Pinpoint the cell where the given text exists, returning its [X, Y] midpoint coordinate. 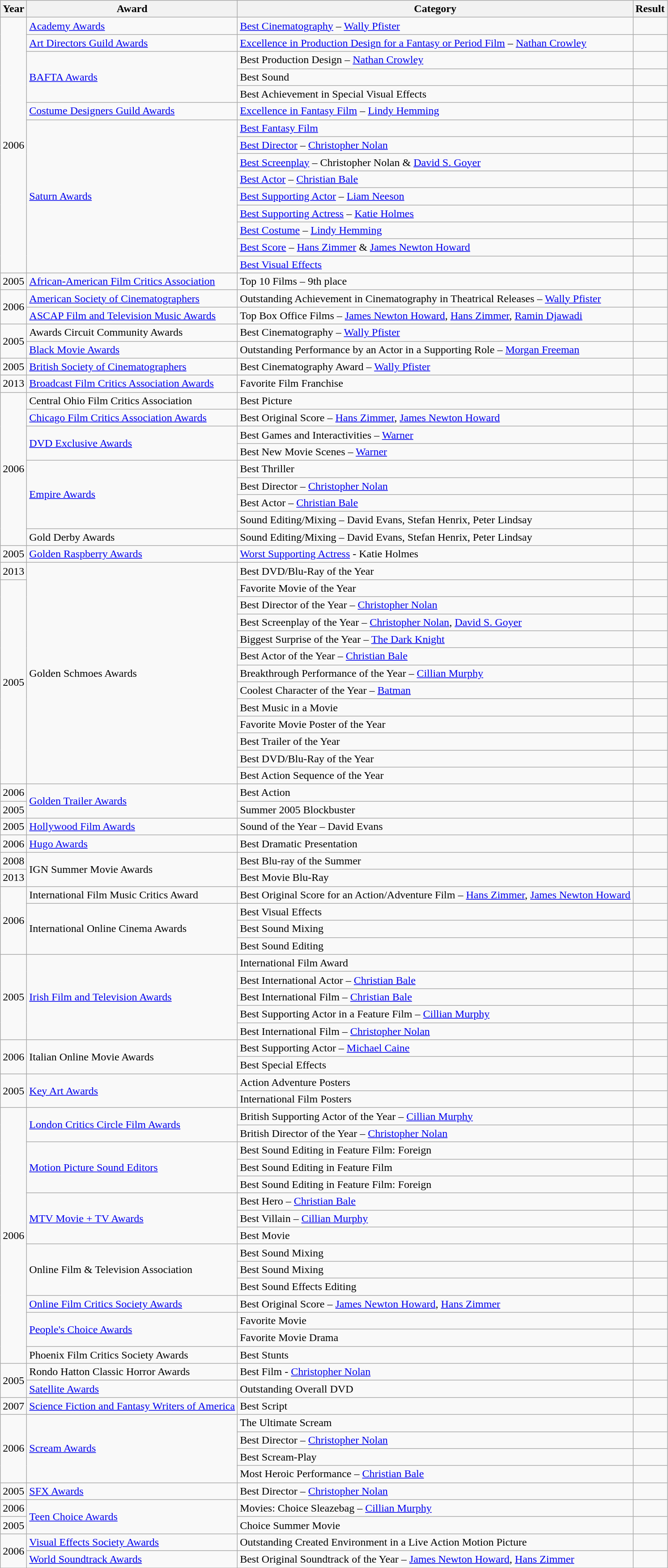
Coolest Character of the Year – Batman [435, 690]
BAFTA Awards [132, 77]
Best Villain – Cillian Murphy [435, 1218]
Best Movie Blu-Ray [435, 878]
Phoenix Film Critics Society Awards [132, 1355]
Science Fiction and Fantasy Writers of America [132, 1406]
Best Costume – Lindy Hemming [435, 231]
Best Sound Editing [435, 946]
International Film Posters [435, 1099]
International Film Music Critics Award [132, 895]
Action Adventure Posters [435, 1082]
Rondo Hatton Classic Horror Awards [132, 1372]
Best New Movie Scenes – Warner [435, 452]
Hugo Awards [132, 844]
Excellence in Production Design for a Fantasy or Period Film – Nathan Crowley [435, 43]
2008 [13, 861]
Favorite Movie Drama [435, 1338]
Visual Effects Society Awards [132, 1542]
Gold Derby Awards [132, 537]
World Soundtrack Awards [132, 1559]
Teen Choice Awards [132, 1517]
Award [132, 9]
Best Hero – Christian Bale [435, 1201]
Italian Online Movie Awards [132, 1057]
Best Blu-ray of the Summer [435, 861]
Best Sound [435, 77]
Outstanding Achievement in Cinematography in Theatrical Releases – Wally Pfister [435, 299]
Worst Supporting Actress - Katie Holmes [435, 554]
Top 10 Films – 9th place [435, 282]
SFX Awards [132, 1491]
Best Fantasy Film [435, 128]
Best Original Soundtrack of the Year – James Newton Howard, Hans Zimmer [435, 1559]
Result [650, 9]
DVD Exclusive Awards [132, 443]
Best International Film – Christian Bale [435, 997]
Golden Trailer Awards [132, 801]
Best Production Design – Nathan Crowley [435, 60]
Best Games and Interactivities – Warner [435, 435]
Best Original Score – Hans Zimmer, James Newton Howard [435, 418]
Most Heroic Performance – Christian Bale [435, 1474]
Central Ohio Film Critics Association [132, 401]
Best Sound Effects Editing [435, 1286]
Empire Awards [132, 494]
Saturn Awards [132, 196]
Favorite Movie Poster of the Year [435, 724]
British Society of Cinematographers [132, 367]
Black Movie Awards [132, 350]
Choice Summer Movie [435, 1525]
Art Directors Guild Awards [132, 43]
Best Music in a Movie [435, 707]
International Film Award [435, 963]
ASCAP Film and Television Music Awards [132, 316]
Movies: Choice Sleazebag – Cillian Murphy [435, 1508]
Costume Designers Guild Awards [132, 111]
British Director of the Year – Christopher Nolan [435, 1133]
Best Original Score – James Newton Howard, Hans Zimmer [435, 1304]
Best Picture [435, 401]
Sound of the Year – David Evans [435, 827]
Best Action Sequence of the Year [435, 776]
Best Supporting Actor in a Feature Film – Cillian Murphy [435, 1014]
IGN Summer Movie Awards [132, 869]
Favorite Movie [435, 1321]
Excellence in Fantasy Film – Lindy Hemming [435, 111]
Best Achievement in Special Visual Effects [435, 94]
Year [13, 9]
American Society of Cinematographers [132, 299]
Biggest Surprise of the Year – The Dark Knight [435, 639]
Summer 2005 Blockbuster [435, 810]
Key Art Awards [132, 1091]
MTV Movie + TV Awards [132, 1218]
Irish Film and Television Awards [132, 997]
Motion Picture Sound Editors [132, 1167]
London Critics Circle Film Awards [132, 1125]
Chicago Film Critics Association Awards [132, 418]
Best Thriller [435, 469]
Best Supporting Actress – Katie Holmes [435, 214]
Best International Actor – Christian Bale [435, 980]
Best Score – Hans Zimmer & James Newton Howard [435, 248]
Best Screenplay of the Year – Christopher Nolan, David S. Goyer [435, 622]
Breakthrough Performance of the Year – Cillian Murphy [435, 673]
Best Supporting Actor – Michael Caine [435, 1048]
Top Box Office Films – James Newton Howard, Hans Zimmer, Ramin Djawadi [435, 316]
British Supporting Actor of the Year – Cillian Murphy [435, 1116]
Best Dramatic Presentation [435, 844]
Best Movie [435, 1235]
Broadcast Film Critics Association Awards [132, 384]
Best Director of the Year – Christopher Nolan [435, 605]
Category [435, 9]
Best Scream-Play [435, 1457]
Satellite Awards [132, 1389]
Favorite Film Franchise [435, 384]
Best Screenplay – Christopher Nolan & David S. Goyer [435, 162]
Best Action [435, 793]
Hollywood Film Awards [132, 827]
Scream Awards [132, 1448]
Best Cinematography Award – Wally Pfister [435, 367]
Golden Raspberry Awards [132, 554]
People's Choice Awards [132, 1329]
Best Special Effects [435, 1065]
2007 [13, 1406]
Outstanding Created Environment in a Live Action Motion Picture [435, 1542]
Online Film Critics Society Awards [132, 1304]
Golden Schmoes Awards [132, 673]
Best Original Score for an Action/Adventure Film – Hans Zimmer, James Newton Howard [435, 895]
Best Stunts [435, 1355]
Outstanding Performance by an Actor in a Supporting Role – Morgan Freeman [435, 350]
International Online Cinema Awards [132, 929]
Online Film & Television Association [132, 1269]
African-American Film Critics Association [132, 282]
Best Trailer of the Year [435, 741]
Best Script [435, 1406]
Favorite Movie of the Year [435, 588]
Best International Film – Christopher Nolan [435, 1031]
Best Supporting Actor – Liam Neeson [435, 196]
Awards Circuit Community Awards [132, 333]
Academy Awards [132, 26]
Best Actor of the Year – Christian Bale [435, 656]
The Ultimate Scream [435, 1423]
Best Sound Editing in Feature Film [435, 1167]
Outstanding Overall DVD [435, 1389]
Best Film - Christopher Nolan [435, 1372]
